Return [x, y] of the center of cell containing provided text 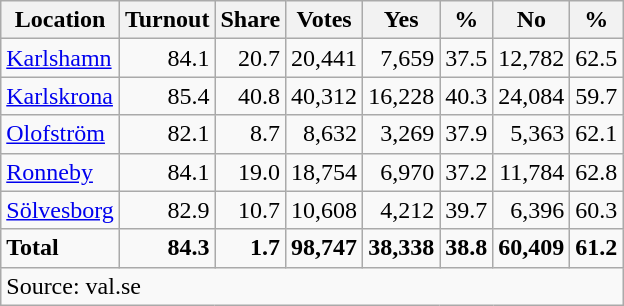
Karlshamn [60, 58]
82.1 [167, 134]
3,269 [402, 134]
6,970 [402, 172]
1.7 [250, 248]
19.0 [250, 172]
Sölvesborg [60, 210]
62.5 [596, 58]
7,659 [402, 58]
60.3 [596, 210]
10,608 [324, 210]
12,782 [532, 58]
37.2 [466, 172]
20.7 [250, 58]
Olofström [60, 134]
18,754 [324, 172]
40.8 [250, 96]
11,784 [532, 172]
Votes [324, 20]
4,212 [402, 210]
Turnout [167, 20]
37.5 [466, 58]
61.2 [596, 248]
No [532, 20]
98,747 [324, 248]
39.7 [466, 210]
6,396 [532, 210]
82.9 [167, 210]
10.7 [250, 210]
85.4 [167, 96]
Source: val.se [312, 286]
62.1 [596, 134]
37.9 [466, 134]
38.8 [466, 248]
20,441 [324, 58]
16,228 [402, 96]
Share [250, 20]
5,363 [532, 134]
Karlskrona [60, 96]
24,084 [532, 96]
62.8 [596, 172]
Location [60, 20]
40.3 [466, 96]
Ronneby [60, 172]
Total [60, 248]
Yes [402, 20]
59.7 [596, 96]
40,312 [324, 96]
8,632 [324, 134]
84.3 [167, 248]
60,409 [532, 248]
8.7 [250, 134]
38,338 [402, 248]
